Return the (X, Y) coordinate for the center point of the cell that contains the specified text.  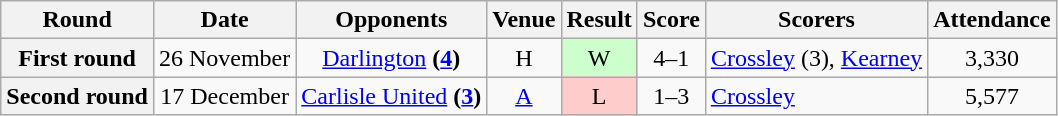
A (524, 96)
Carlisle United (3) (392, 96)
Date (224, 20)
Result (599, 20)
Venue (524, 20)
Round (78, 20)
Scorers (816, 20)
Opponents (392, 20)
Second round (78, 96)
Score (671, 20)
Crossley (816, 96)
H (524, 58)
Crossley (3), Kearney (816, 58)
First round (78, 58)
W (599, 58)
L (599, 96)
Attendance (992, 20)
17 December (224, 96)
26 November (224, 58)
4–1 (671, 58)
Darlington (4) (392, 58)
5,577 (992, 96)
1–3 (671, 96)
3,330 (992, 58)
